Locate the cell with the specified text and output its (X, Y) center coordinate. 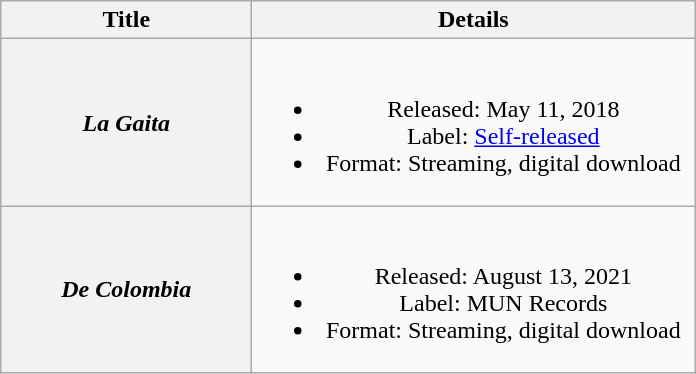
Title (126, 20)
Details (474, 20)
Released: August 13, 2021Label: MUN RecordsFormat: Streaming, digital download (474, 290)
De Colombia (126, 290)
Released: May 11, 2018Label: Self-releasedFormat: Streaming, digital download (474, 122)
La Gaita (126, 122)
